Search for the cell housing the specified text and yield its [X, Y] center coordinate. 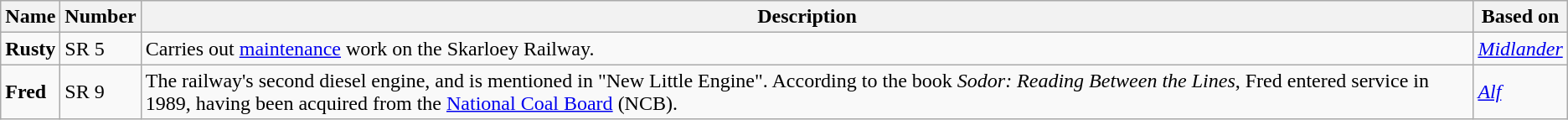
Name [30, 17]
Alf [1520, 92]
SR 9 [101, 92]
Rusty [30, 49]
Fred [30, 92]
Description [807, 17]
Number [101, 17]
Midlander [1520, 49]
Carries out maintenance work on the Skarloey Railway. [807, 49]
Based on [1520, 17]
SR 5 [101, 49]
